Provide the [x, y] coordinate of the cell's center where the given text is located.  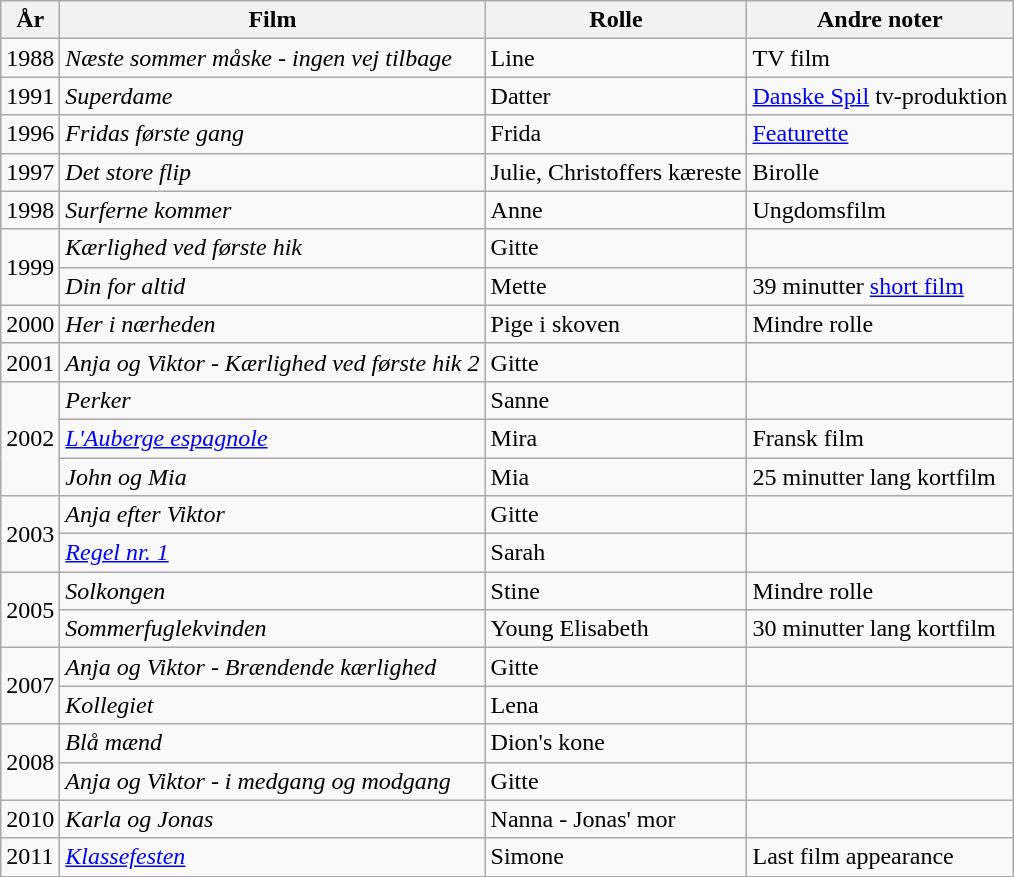
TV film [880, 58]
2002 [30, 438]
År [30, 20]
Her i nærheden [272, 324]
Dion's kone [616, 743]
Mette [616, 286]
Sarah [616, 553]
2007 [30, 686]
2003 [30, 534]
Lena [616, 705]
Kærlighed ved første hik [272, 248]
1991 [30, 96]
Julie, Christoffers kæreste [616, 172]
Line [616, 58]
Det store flip [272, 172]
2010 [30, 819]
39 minutter short film [880, 286]
Din for altid [272, 286]
Andre noter [880, 20]
Anja og Viktor - Brændende kærlighed [272, 667]
Last film appearance [880, 857]
Anja og Viktor - i medgang og modgang [272, 781]
Kollegiet [272, 705]
Rolle [616, 20]
25 minutter lang kortfilm [880, 477]
Frida [616, 134]
Superdame [272, 96]
Regel nr. 1 [272, 553]
1998 [30, 210]
Solkongen [272, 591]
John og Mia [272, 477]
Perker [272, 400]
Anja efter Viktor [272, 515]
Pige i skoven [616, 324]
2008 [30, 762]
Nanna - Jonas' mor [616, 819]
Sanne [616, 400]
Stine [616, 591]
Birolle [880, 172]
Fransk film [880, 438]
Sommerfuglekvinden [272, 629]
1988 [30, 58]
1997 [30, 172]
Fridas første gang [272, 134]
L'Auberge espagnole [272, 438]
Karla og Jonas [272, 819]
2001 [30, 362]
Anja og Viktor - Kærlighed ved første hik 2 [272, 362]
2000 [30, 324]
1996 [30, 134]
Næste sommer måske - ingen vej tilbage [272, 58]
Featurette [880, 134]
2005 [30, 610]
2011 [30, 857]
Film [272, 20]
Mia [616, 477]
30 minutter lang kortfilm [880, 629]
Surferne kommer [272, 210]
Datter [616, 96]
Ungdomsfilm [880, 210]
Young Elisabeth [616, 629]
Klassefesten [272, 857]
Mira [616, 438]
Blå mænd [272, 743]
Simone [616, 857]
Anne [616, 210]
1999 [30, 267]
Danske Spil tv-produktion [880, 96]
